Pinpoint the cell where the given text exists, returning its [X, Y] midpoint coordinate. 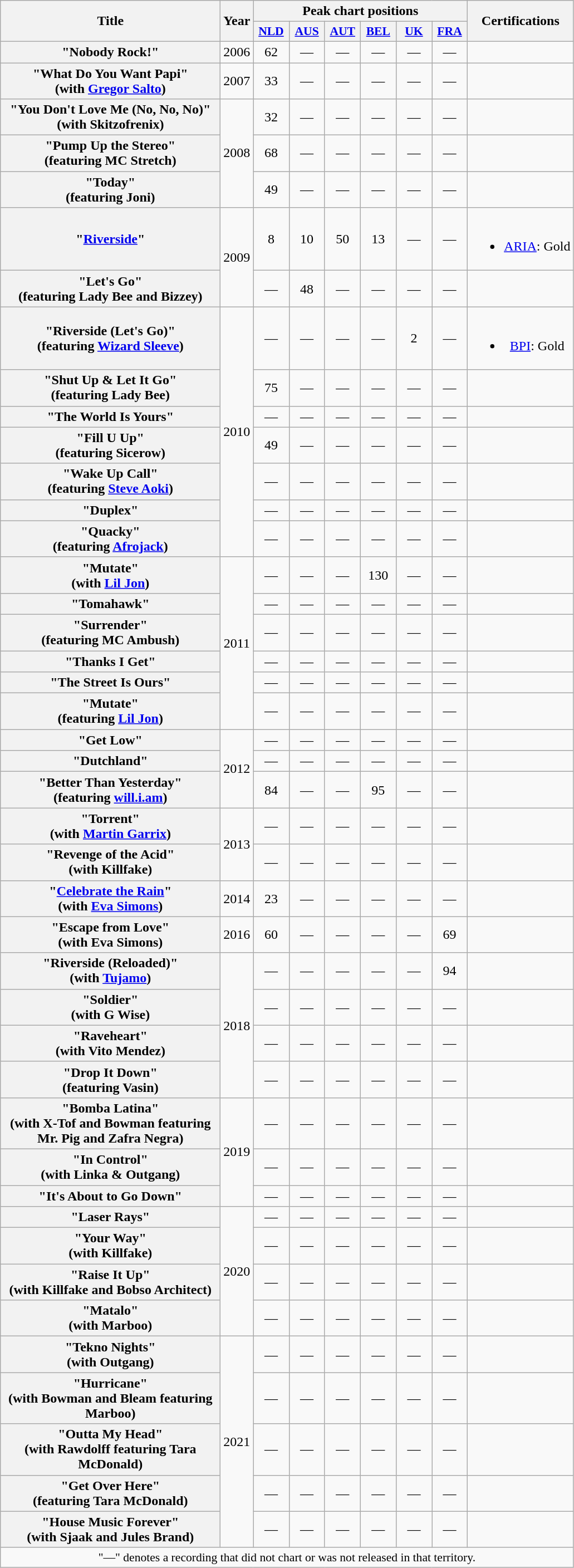
"—" denotes a recording that did not chart or was not released in that territory. [287, 1557]
2009 [237, 257]
"Hurricane" (with Bowman and Bleam featuring Marboo) [110, 1398]
"In Control" (with Linka & Outgang) [110, 1167]
"Outta My Head" (with Rawdolff featuring Tara McDonald) [110, 1449]
"Raise It Up" (with Killfake and Bobso Architect) [110, 1282]
"Riverside (Let's Go)" (featuring Wizard Sleeve) [110, 339]
"Get Over Here" (featuring Tara McDonald) [110, 1493]
60 [271, 934]
BEL [378, 32]
23 [271, 899]
84 [271, 790]
2016 [237, 934]
2013 [237, 844]
"Soldier" (with G Wise) [110, 1007]
2020 [237, 1272]
"Get Low" [110, 740]
"The Street Is Ours" [110, 683]
FRA [450, 32]
AUT [342, 32]
UK [414, 32]
75 [271, 388]
33 [271, 80]
95 [378, 790]
"Revenge of the Acid" (with Killfake) [110, 862]
130 [378, 575]
2008 [237, 154]
69 [450, 934]
8 [271, 239]
Title [110, 21]
2012 [237, 768]
"Nobody Rock!" [110, 52]
"Duplex" [110, 510]
Peak chart positions [361, 11]
"Riverside (Reloaded)" (with Tujamo) [110, 971]
48 [307, 288]
"Your Way" (with Killfake) [110, 1246]
"Shut Up & Let It Go" (featuring Lady Bee) [110, 388]
2018 [237, 1025]
"Fill U Up" (featuring Sicerow) [110, 445]
"Matalo" (with Marboo) [110, 1319]
"Laser Rays" [110, 1217]
NLD [271, 32]
"Let's Go" (featuring Lady Bee and Bizzey) [110, 288]
"Torrent" (with Martin Garrix) [110, 826]
2007 [237, 80]
"Mutate"(with Lil Jon) [110, 575]
"Tomahawk" [110, 604]
"Drop It Down" (featuring Vasin) [110, 1079]
"Quacky" (featuring Afrojack) [110, 539]
AUS [307, 32]
"It's About to Go Down" [110, 1195]
50 [342, 239]
13 [378, 239]
"What Do You Want Papi" (with Gregor Salto) [110, 80]
"Thanks I Get" [110, 661]
Year [237, 21]
BPI: Gold [521, 339]
62 [271, 52]
"Pump Up the Stereo" (featuring MC Stretch) [110, 154]
"You Don't Love Me (No, No, No)" (with Skitzofrenix) [110, 117]
"Riverside" [110, 239]
"The World Is Yours" [110, 416]
Certifications [521, 21]
"Mutate" (featuring Lil Jon) [110, 712]
2014 [237, 899]
2010 [237, 432]
"Today" (featuring Joni) [110, 189]
10 [307, 239]
"Wake Up Call" (featuring Steve Aoki) [110, 481]
ARIA: Gold [521, 239]
"Celebrate the Rain" (with Eva Simons) [110, 899]
32 [271, 117]
2021 [237, 1442]
2011 [237, 643]
94 [450, 971]
"Dutchland" [110, 761]
"Surrender" (featuring MC Ambush) [110, 633]
"Bomba Latina" (with X-Tof and Bowman featuring Mr. Pig and Zafra Negra) [110, 1123]
"Escape from Love" (with Eva Simons) [110, 934]
"Better Than Yesterday" (featuring will.i.am) [110, 790]
2006 [237, 52]
"House Music Forever" (with Sjaak and Jules Brand) [110, 1529]
2 [414, 339]
"Tekno Nights" (with Outgang) [110, 1354]
2019 [237, 1151]
68 [271, 154]
"Raveheart" (with Vito Mendez) [110, 1043]
